For the text-containing cell, return its midpoint in [x, y] coordinate format. 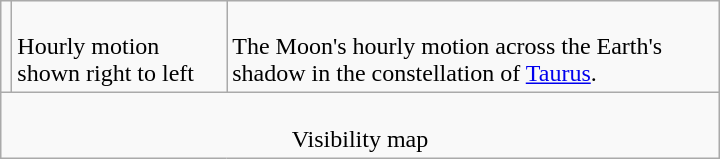
Visibility map [360, 126]
The Moon's hourly motion across the Earth's shadow in the constellation of Taurus. [474, 47]
Hourly motion shown right to left [120, 47]
